Pinpoint the cell where the given text exists, returning its [X, Y] midpoint coordinate. 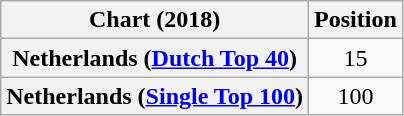
Position [356, 20]
Netherlands (Single Top 100) [155, 96]
Netherlands (Dutch Top 40) [155, 58]
100 [356, 96]
Chart (2018) [155, 20]
15 [356, 58]
